Capture the cell that displays the provided text and extract its [x, y] central coordinate. 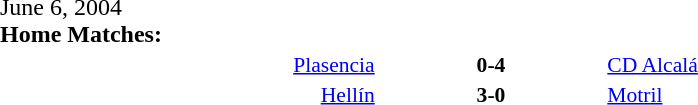
0-4 [492, 64]
